Capture the cell that displays the provided text and extract its [x, y] central coordinate. 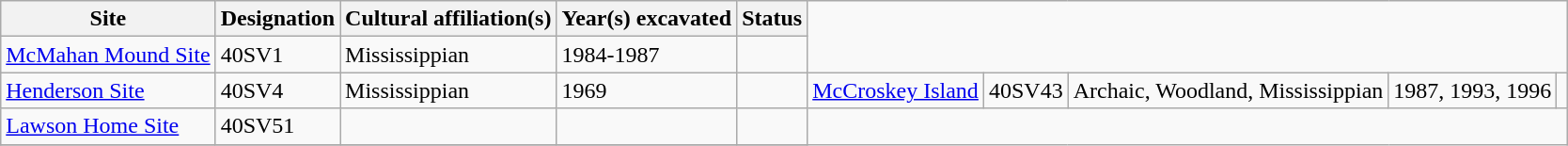
1969 [647, 90]
Status [773, 19]
40SV43 [1026, 90]
McMahan Mound Site [108, 55]
Henderson Site [108, 90]
McCroskey Island [896, 90]
Site [108, 19]
40SV1 [277, 55]
Archaic, Woodland, Mississippian [1228, 90]
Lawson Home Site [108, 126]
40SV51 [277, 126]
1984-1987 [647, 55]
Year(s) excavated [647, 19]
Cultural affiliation(s) [448, 19]
1987, 1993, 1996 [1472, 90]
40SV4 [277, 90]
Designation [277, 19]
